Extract the (x, y) coordinate from the center of the cell holding the provided text.  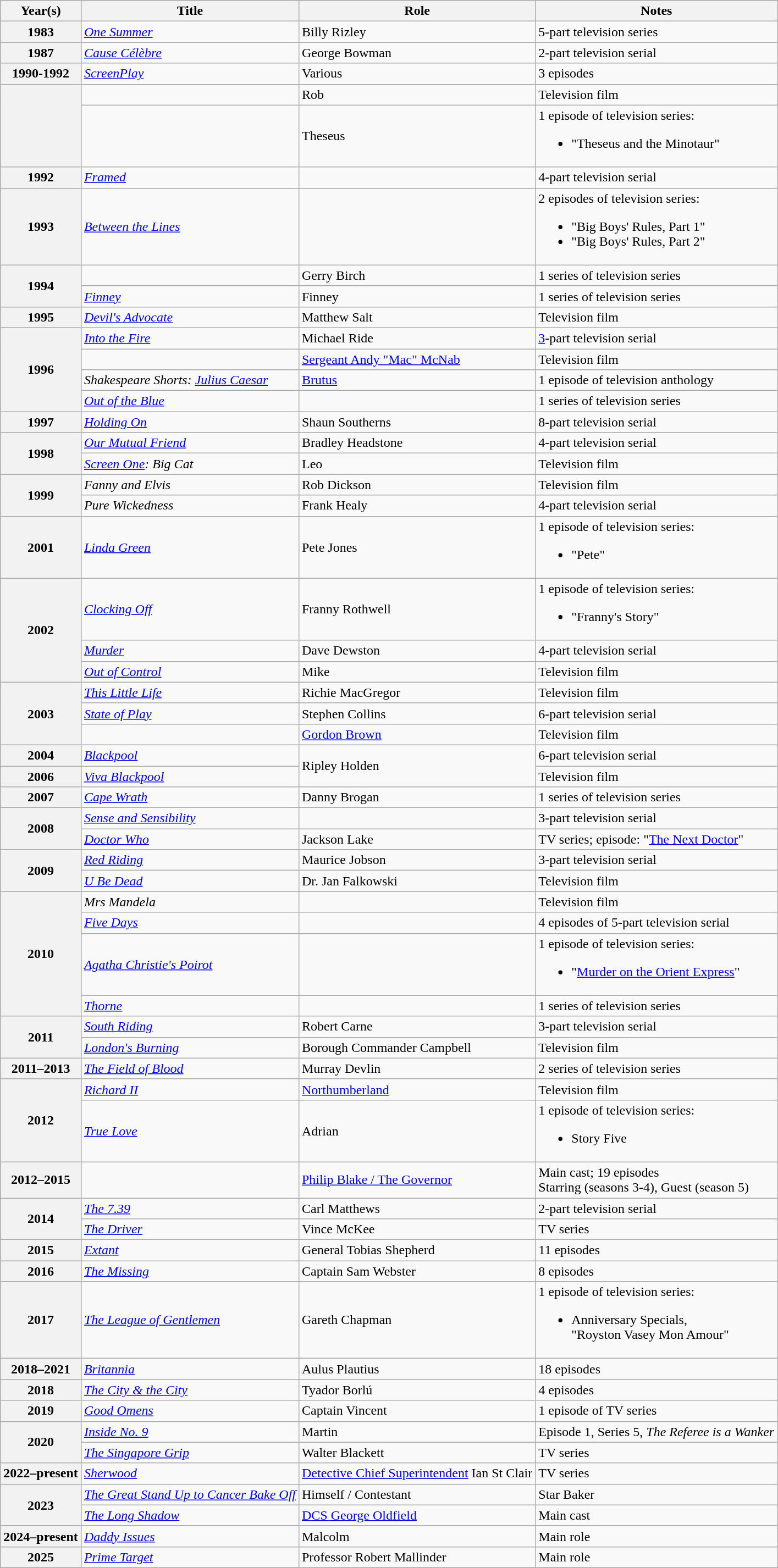
Rob Dickson (417, 485)
U Be Dead (190, 881)
1 episode of TV series (656, 1411)
2007 (41, 797)
2024–present (41, 1536)
Sherwood (190, 1473)
The Field of Blood (190, 1068)
Pure Wickedness (190, 506)
Framed (190, 178)
Tyador Borlú (417, 1390)
Red Riding (190, 860)
4 episodes (656, 1390)
2019 (41, 1411)
Martin (417, 1432)
Daddy Issues (190, 1536)
Jackson Lake (417, 839)
Good Omens (190, 1411)
Main cast (656, 1515)
2004 (41, 755)
4 episodes of 5-part television serial (656, 923)
Stephen Collins (417, 713)
Devil's Advocate (190, 317)
Adrian (417, 1131)
Gareth Chapman (417, 1320)
Sense and Sensibility (190, 818)
2 series of television series (656, 1068)
Doctor Who (190, 839)
2012 (41, 1120)
2023 (41, 1505)
Richard II (190, 1089)
2008 (41, 829)
1994 (41, 286)
Michael Ride (417, 338)
Gordon Brown (417, 734)
Leo (417, 464)
1 episode of television series:"Murder on the Orient Express" (656, 964)
2006 (41, 777)
Bradley Headstone (417, 443)
2015 (41, 1250)
The Long Shadow (190, 1515)
Shakespeare Shorts: Julius Caesar (190, 380)
1 episode of television anthology (656, 380)
2011 (41, 1037)
Ripley Holden (417, 766)
Murder (190, 651)
The League of Gentlemen (190, 1320)
Rob (417, 95)
Holding On (190, 422)
Captain Vincent (417, 1411)
Shaun Southerns (417, 422)
2014 (41, 1219)
2016 (41, 1271)
Borough Commander Campbell (417, 1048)
1999 (41, 495)
Main cast; 19 episodesStarring (seasons 3-4), Guest (season 5) (656, 1179)
Prime Target (190, 1557)
Clocking Off (190, 609)
This Little Life (190, 692)
5-part television series (656, 32)
8-part television serial (656, 422)
1 episode of television series:"Franny's Story" (656, 609)
2001 (41, 547)
TV series; episode: "The Next Doctor" (656, 839)
8 episodes (656, 1271)
1996 (41, 369)
2010 (41, 954)
Title (190, 11)
Pete Jones (417, 547)
1995 (41, 317)
Various (417, 74)
Viva Blackpool (190, 777)
1992 (41, 178)
Brutus (417, 380)
State of Play (190, 713)
2009 (41, 871)
Franny Rothwell (417, 609)
Britannia (190, 1369)
Year(s) (41, 11)
Five Days (190, 923)
Fanny and Elvis (190, 485)
Role (417, 11)
Richie MacGregor (417, 692)
Cause Célèbre (190, 53)
2018 (41, 1390)
Our Mutual Friend (190, 443)
1 episode of television series:"Pete" (656, 547)
2017 (41, 1320)
1 episode of television series:Story Five (656, 1131)
Notes (656, 11)
2003 (41, 713)
1993 (41, 226)
1997 (41, 422)
3 episodes (656, 74)
Sergeant Andy "Mac" McNab (417, 359)
Out of the Blue (190, 401)
The 7.39 (190, 1209)
Frank Healy (417, 506)
DCS George Oldfield (417, 1515)
11 episodes (656, 1250)
Detective Chief Superintendent Ian St Clair (417, 1473)
True Love (190, 1131)
Robert Carne (417, 1027)
South Riding (190, 1027)
The Great Stand Up to Cancer Bake Off (190, 1494)
Mike (417, 672)
Gerry Birch (417, 275)
Captain Sam Webster (417, 1271)
Star Baker (656, 1494)
2018–2021 (41, 1369)
Agatha Christie's Poirot (190, 964)
Episode 1, Series 5, The Referee is a Wanker (656, 1432)
Blackpool (190, 755)
2011–2013 (41, 1068)
Professor Robert Mallinder (417, 1557)
1 episode of television series:Anniversary Specials,"Royston Vasey Mon Amour" (656, 1320)
Billy Rizley (417, 32)
Thorne (190, 1006)
Inside No. 9 (190, 1432)
Murray Devlin (417, 1068)
Extant (190, 1250)
Walter Blackett (417, 1453)
Vince McKee (417, 1229)
The City & the City (190, 1390)
Philip Blake / The Governor (417, 1179)
Mrs Mandela (190, 902)
1990-1992 (41, 74)
Maurice Jobson (417, 860)
1 episode of television series:"Theseus and the Minotaur" (656, 136)
2002 (41, 630)
Out of Control (190, 672)
2 episodes of television series:"Big Boys' Rules, Part 1""Big Boys' Rules, Part 2" (656, 226)
1983 (41, 32)
Cape Wrath (190, 797)
1998 (41, 453)
Danny Brogan (417, 797)
Carl Matthews (417, 1209)
2025 (41, 1557)
2022–present (41, 1473)
Theseus (417, 136)
Between the Lines (190, 226)
Matthew Salt (417, 317)
2020 (41, 1442)
The Driver (190, 1229)
Screen One: Big Cat (190, 464)
General Tobias Shepherd (417, 1250)
Linda Green (190, 547)
2012–2015 (41, 1179)
Himself / Contestant (417, 1494)
The Singapore Grip (190, 1453)
Into the Fire (190, 338)
Northumberland (417, 1089)
1987 (41, 53)
Aulus Plautius (417, 1369)
Malcolm (417, 1536)
Dr. Jan Falkowski (417, 881)
London's Burning (190, 1048)
The Missing (190, 1271)
Dave Dewston (417, 651)
George Bowman (417, 53)
ScreenPlay (190, 74)
One Summer (190, 32)
18 episodes (656, 1369)
